Return [X, Y] of the center of cell containing provided text 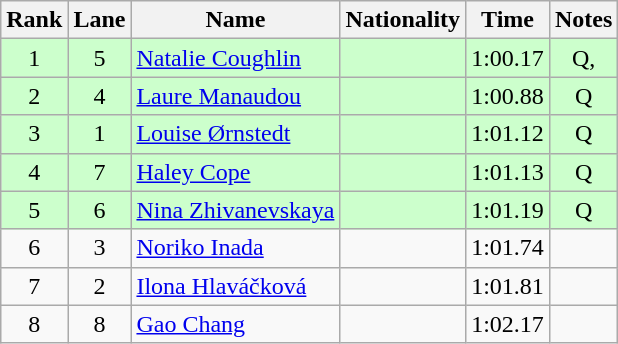
1:01.19 [508, 210]
Laure Manaudou [236, 96]
Louise Ørnstedt [236, 134]
Ilona Hlaváčková [236, 286]
1:00.88 [508, 96]
1:01.12 [508, 134]
1:01.74 [508, 248]
1:01.81 [508, 286]
Rank [34, 20]
Q, [583, 58]
Name [236, 20]
Notes [583, 20]
Lane [100, 20]
Gao Chang [236, 324]
Natalie Coughlin [236, 58]
Nina Zhivanevskaya [236, 210]
Nationality [403, 20]
1:00.17 [508, 58]
Noriko Inada [236, 248]
Time [508, 20]
1:02.17 [508, 324]
1:01.13 [508, 172]
Haley Cope [236, 172]
